Capture the cell that displays the provided text and extract its (X, Y) central coordinate. 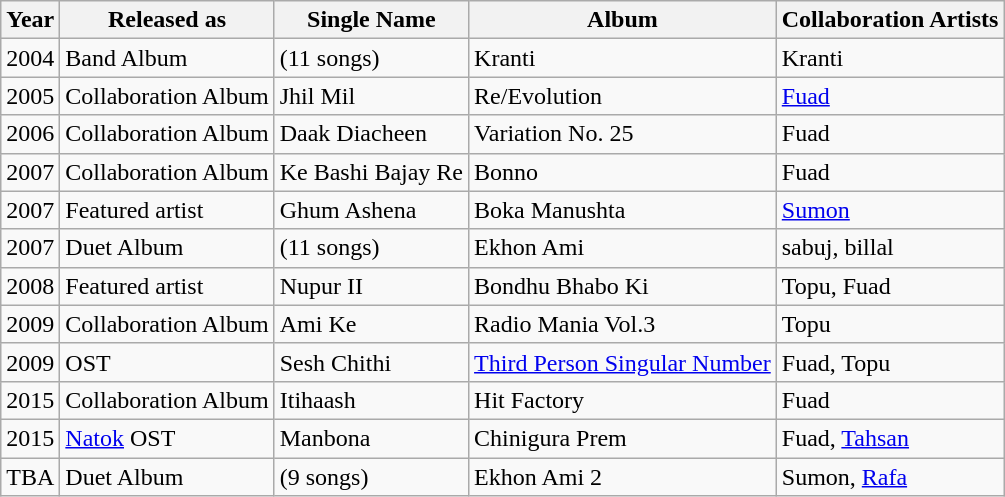
Natok OST (167, 438)
Itihaash (371, 400)
Released as (167, 20)
Manbona (371, 438)
Album (623, 20)
Ke Bashi Bajay Re (371, 172)
Fuad, Tahsan (890, 438)
Bonno (623, 172)
Ekhon Ami (623, 248)
Year (30, 20)
OST (167, 362)
Variation No. 25 (623, 134)
Sumon (890, 210)
Ekhon Ami 2 (623, 477)
Single Name (371, 20)
Topu, Fuad (890, 286)
Chinigura Prem (623, 438)
sabuj, billal (890, 248)
Topu (890, 324)
Sesh Chithi (371, 362)
Boka Manushta (623, 210)
Sumon, Rafa (890, 477)
Band Album (167, 58)
Ghum Ashena (371, 210)
2005 (30, 96)
Re/Evolution (623, 96)
Collaboration Artists (890, 20)
Bondhu Bhabo Ki (623, 286)
Ami Ke (371, 324)
2004 (30, 58)
2006 (30, 134)
Hit Factory (623, 400)
Fuad, Topu (890, 362)
TBA (30, 477)
Radio Mania Vol.3 (623, 324)
Third Person Singular Number (623, 362)
Daak Diacheen (371, 134)
2008 (30, 286)
(9 songs) (371, 477)
Jhil Mil (371, 96)
Nupur II (371, 286)
